Identify which cell holds the provided text, then report its [x, y] central coordinate. 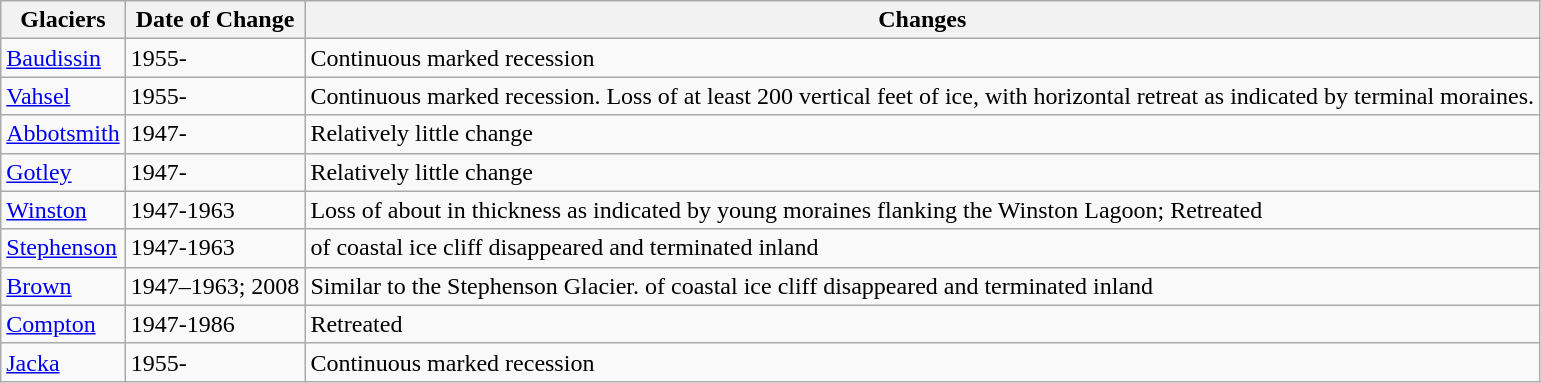
Continuous marked recession. Loss of at least 200 vertical feet of ice, with horizontal retreat as indicated by terminal moraines. [922, 96]
Baudissin [63, 58]
Abbotsmith [63, 134]
Winston [63, 210]
1947–1963; 2008 [215, 286]
of coastal ice cliff disappeared and terminated inland [922, 248]
Date of Change [215, 20]
Changes [922, 20]
Gotley [63, 172]
Compton [63, 324]
Vahsel [63, 96]
1947-1986 [215, 324]
Loss of about in thickness as indicated by young moraines flanking the Winston Lagoon; Retreated [922, 210]
Similar to the Stephenson Glacier. of coastal ice cliff disappeared and terminated inland [922, 286]
Glaciers [63, 20]
Brown [63, 286]
Jacka [63, 362]
Retreated [922, 324]
Stephenson [63, 248]
